Detect which cell encompasses the target text, then output its (X, Y) center coordinate. 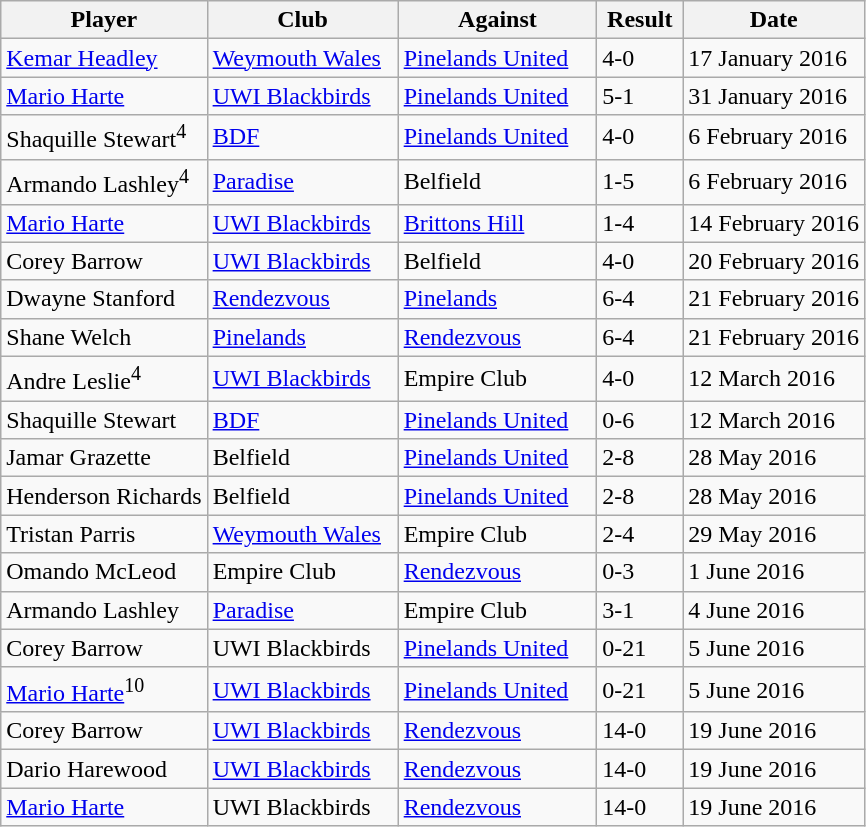
Armando Lashley (104, 610)
5-1 (640, 96)
Kemar Headley (104, 58)
Result (640, 20)
29 May 2016 (774, 534)
Shane Welch (104, 337)
4 June 2016 (774, 610)
Dario Harewood (104, 769)
1 June 2016 (774, 572)
31 January 2016 (774, 96)
0-6 (640, 420)
Brittons Hill (498, 223)
2-4 (640, 534)
Armando Lashley4 (104, 182)
17 January 2016 (774, 58)
Andre Leslie4 (104, 378)
Henderson Richards (104, 496)
20 February 2016 (774, 261)
Shaquille Stewart (104, 420)
Tristan Parris (104, 534)
Club (302, 20)
1-4 (640, 223)
Omando McLeod (104, 572)
14 February 2016 (774, 223)
Player (104, 20)
1-5 (640, 182)
Jamar Grazette (104, 458)
Dwayne Stanford (104, 299)
Shaquille Stewart4 (104, 138)
Against (498, 20)
Date (774, 20)
Mario Harte10 (104, 690)
0-3 (640, 572)
3-1 (640, 610)
